Return (x, y) of the center of cell containing provided text 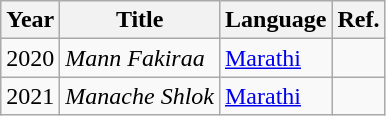
Year (30, 20)
Ref. (358, 20)
2020 (30, 58)
2021 (30, 96)
Manache Shlok (140, 96)
Title (140, 20)
Mann Fakiraa (140, 58)
Language (275, 20)
